Capture the cell that displays the provided text and extract its [X, Y] central coordinate. 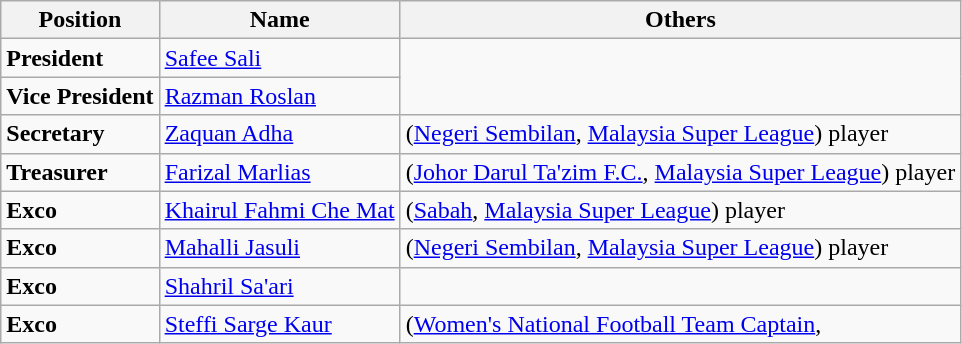
Treasurer [80, 172]
Mahalli Jasuli [280, 248]
Name [280, 20]
(Sabah, Malaysia Super League) player [680, 210]
President [80, 58]
Zaquan Adha [280, 134]
(Johor Darul Ta'zim F.C., Malaysia Super League) player [680, 172]
Vice President [80, 96]
Others [680, 20]
Position [80, 20]
Khairul Fahmi Che Mat [280, 210]
Shahril Sa'ari [280, 286]
Steffi Sarge Kaur [280, 324]
Farizal Marlias [280, 172]
Secretary [80, 134]
Razman Roslan [280, 96]
(Women's National Football Team Captain, [680, 324]
Safee Sali [280, 58]
